Scan for the cell matching the given text and deliver its (x, y) coordinate at center. 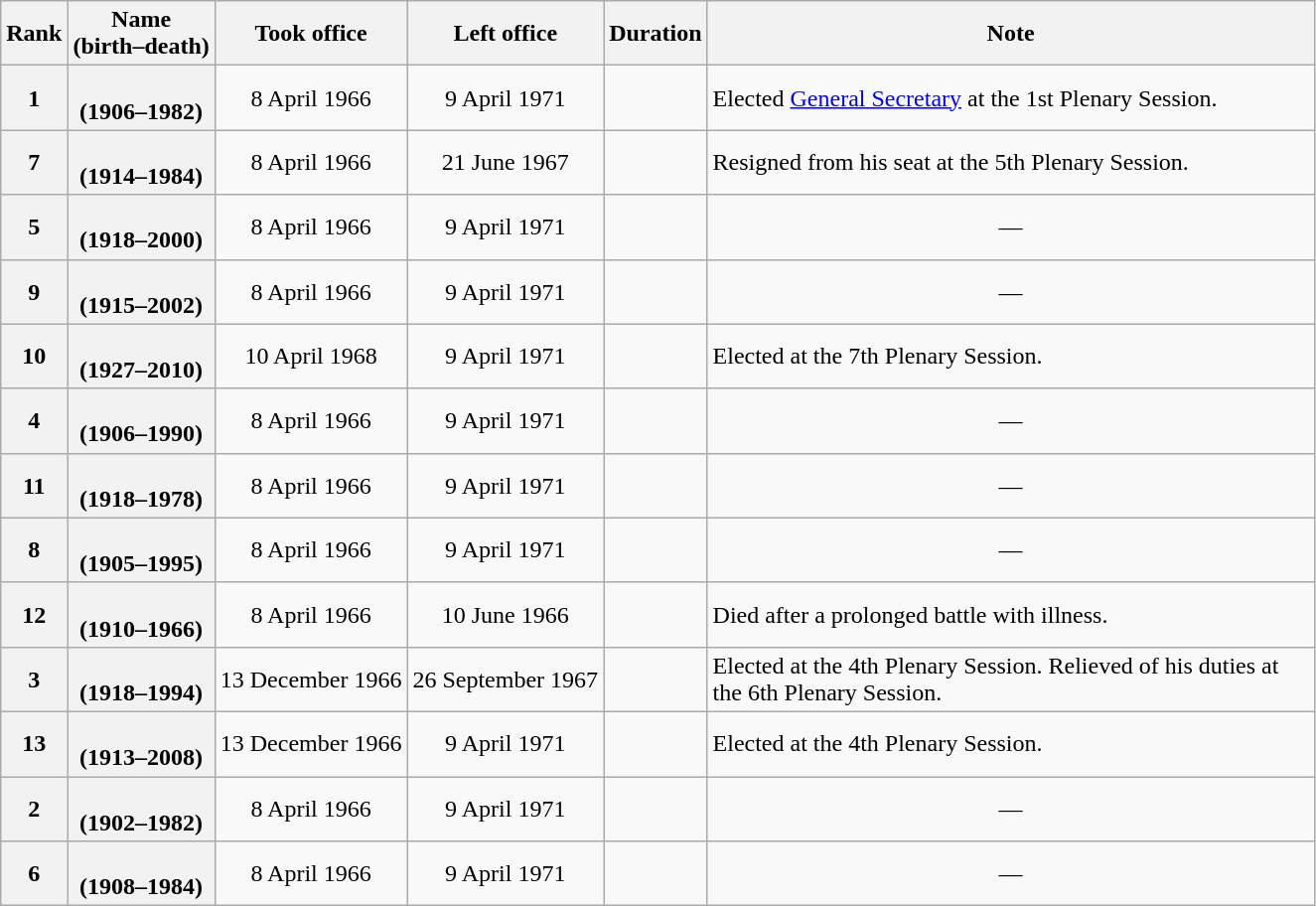
7 (34, 163)
(1927–2010) (141, 356)
(1906–1990) (141, 421)
Note (1011, 34)
Took office (311, 34)
(1905–1995) (141, 550)
Left office (506, 34)
(1915–2002) (141, 292)
26 September 1967 (506, 679)
21 June 1967 (506, 163)
2 (34, 809)
5 (34, 226)
(1906–1982) (141, 97)
10 (34, 356)
(1910–1966) (141, 614)
Elected at the 4th Plenary Session. (1011, 743)
Elected at the 7th Plenary Session. (1011, 356)
10 April 1968 (311, 356)
3 (34, 679)
Resigned from his seat at the 5th Plenary Session. (1011, 163)
(1918–1994) (141, 679)
4 (34, 421)
Elected at the 4th Plenary Session. Relieved of his duties at the 6th Plenary Session. (1011, 679)
(1913–2008) (141, 743)
Elected General Secretary at the 1st Plenary Session. (1011, 97)
Rank (34, 34)
(1914–1984) (141, 163)
12 (34, 614)
(1918–2000) (141, 226)
9 (34, 292)
8 (34, 550)
1 (34, 97)
(1902–1982) (141, 809)
10 June 1966 (506, 614)
Died after a prolonged battle with illness. (1011, 614)
Name(birth–death) (141, 34)
11 (34, 485)
(1918–1978) (141, 485)
6 (34, 874)
13 (34, 743)
Duration (656, 34)
(1908–1984) (141, 874)
